Extract the (x, y) coordinate from the center of the cell holding the provided text.  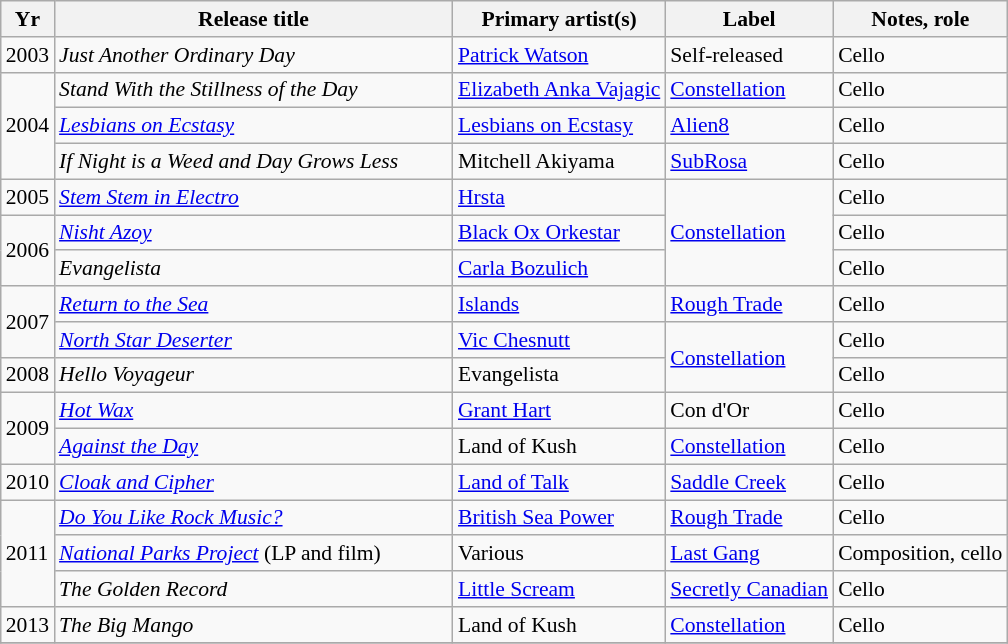
Vic Chesnutt (559, 340)
Land of Talk (559, 482)
2009 (28, 428)
2008 (28, 375)
Various (559, 554)
Mitchell Akiyama (559, 162)
The Big Mango (254, 625)
Notes, role (920, 19)
Last Gang (749, 554)
2011 (28, 554)
Saddle Creek (749, 482)
If Night is a Weed and Day Grows Less (254, 162)
Self-released (749, 55)
2007 (28, 322)
Primary artist(s) (559, 19)
2004 (28, 126)
Return to the Sea (254, 304)
Con d'Or (749, 411)
Patrick Watson (559, 55)
North Star Deserter (254, 340)
National Parks Project (LP and film) (254, 554)
Composition, cello (920, 554)
SubRosa (749, 162)
Release title (254, 19)
Stem Stem in Electro (254, 197)
British Sea Power (559, 518)
Grant Hart (559, 411)
Alien8 (749, 126)
Do You Like Rock Music? (254, 518)
2003 (28, 55)
Black Ox Orkestar (559, 233)
Stand With the Stillness of the Day (254, 90)
Elizabeth Anka Vajagic (559, 90)
Label (749, 19)
Yr (28, 19)
Against the Day (254, 447)
Hrsta (559, 197)
Secretly Canadian (749, 589)
Nisht Azoy (254, 233)
Little Scream (559, 589)
Carla Bozulich (559, 269)
The Golden Record (254, 589)
Islands (559, 304)
2010 (28, 482)
Hot Wax (254, 411)
Just Another Ordinary Day (254, 55)
Hello Voyageur (254, 375)
Cloak and Cipher (254, 482)
2005 (28, 197)
2006 (28, 250)
2013 (28, 625)
